For the text-containing cell, return its midpoint in [x, y] coordinate format. 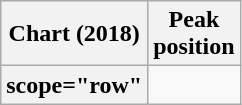
scope="row" [74, 85]
Chart (2018) [74, 34]
Peakposition [194, 34]
